Capture the cell that displays the provided text and extract its [X, Y] central coordinate. 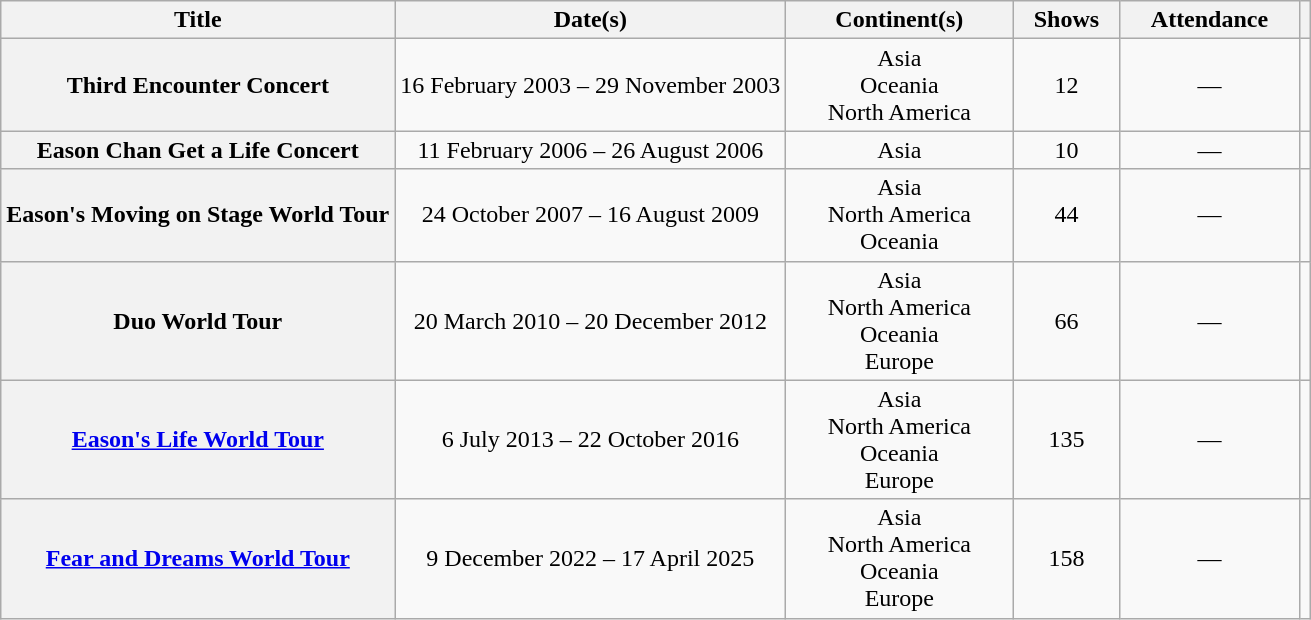
AsiaNorth AmericaOceania [900, 215]
Eason Chan Get a Life Concert [198, 150]
Asia [900, 150]
AsiaOceaniaNorth America [900, 85]
Attendance [1210, 20]
Date(s) [590, 20]
Eason's Moving on Stage World Tour [198, 215]
9 December 2022 – 17 April 2025 [590, 558]
Shows [1066, 20]
158 [1066, 558]
Eason's Life World Tour [198, 440]
Duo World Tour [198, 320]
24 October 2007 – 16 August 2009 [590, 215]
12 [1066, 85]
44 [1066, 215]
20 March 2010 – 20 December 2012 [590, 320]
Third Encounter Concert [198, 85]
16 February 2003 – 29 November 2003 [590, 85]
135 [1066, 440]
66 [1066, 320]
11 February 2006 – 26 August 2006 [590, 150]
6 July 2013 – 22 October 2016 [590, 440]
Continent(s) [900, 20]
Fear and Dreams World Tour [198, 558]
Title [198, 20]
10 [1066, 150]
